Provide the [X, Y] coordinate of the cell's center where the given text is located.  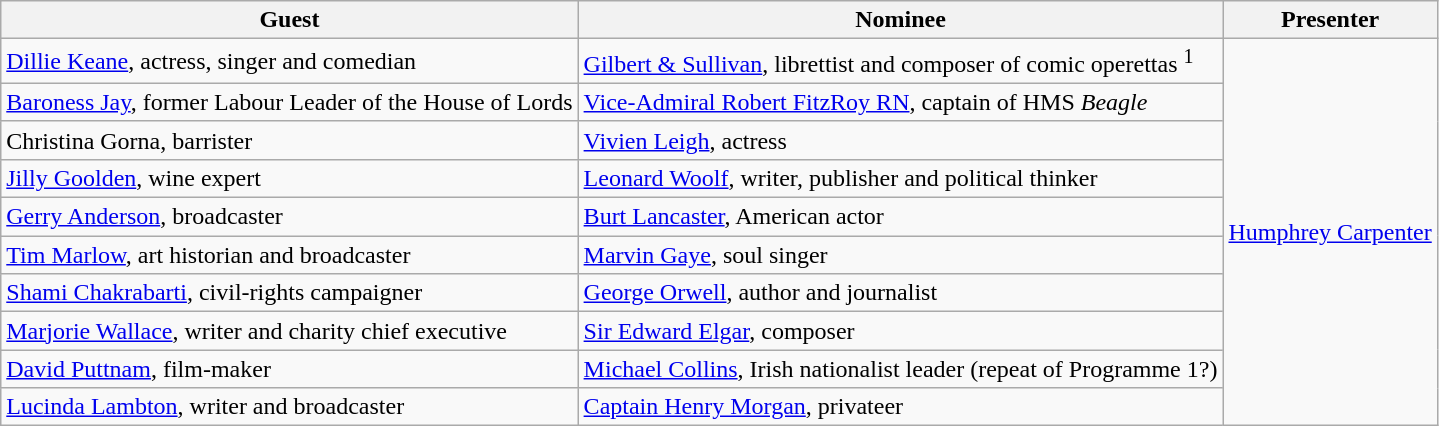
Dillie Keane, actress, singer and comedian [290, 62]
Vivien Leigh, actress [900, 140]
Humphrey Carpenter [1330, 232]
Vice-Admiral Robert FitzRoy RN, captain of HMS Beagle [900, 102]
Nominee [900, 20]
Jilly Goolden, wine expert [290, 178]
Christina Gorna, barrister [290, 140]
Michael Collins, Irish nationalist leader (repeat of Programme 1?) [900, 369]
Shami Chakrabarti, civil-rights campaigner [290, 293]
Presenter [1330, 20]
Guest [290, 20]
Captain Henry Morgan, privateer [900, 407]
Gerry Anderson, broadcaster [290, 217]
Gilbert & Sullivan, librettist and composer of comic operettas 1 [900, 62]
Burt Lancaster, American actor [900, 217]
Marvin Gaye, soul singer [900, 255]
George Orwell, author and journalist [900, 293]
Baroness Jay, former Labour Leader of the House of Lords [290, 102]
Leonard Woolf, writer, publisher and political thinker [900, 178]
Marjorie Wallace, writer and charity chief executive [290, 331]
Lucinda Lambton, writer and broadcaster [290, 407]
Sir Edward Elgar, composer [900, 331]
David Puttnam, film-maker [290, 369]
Tim Marlow, art historian and broadcaster [290, 255]
